Return the [x, y] coordinate for the center point of the cell that contains the specified text.  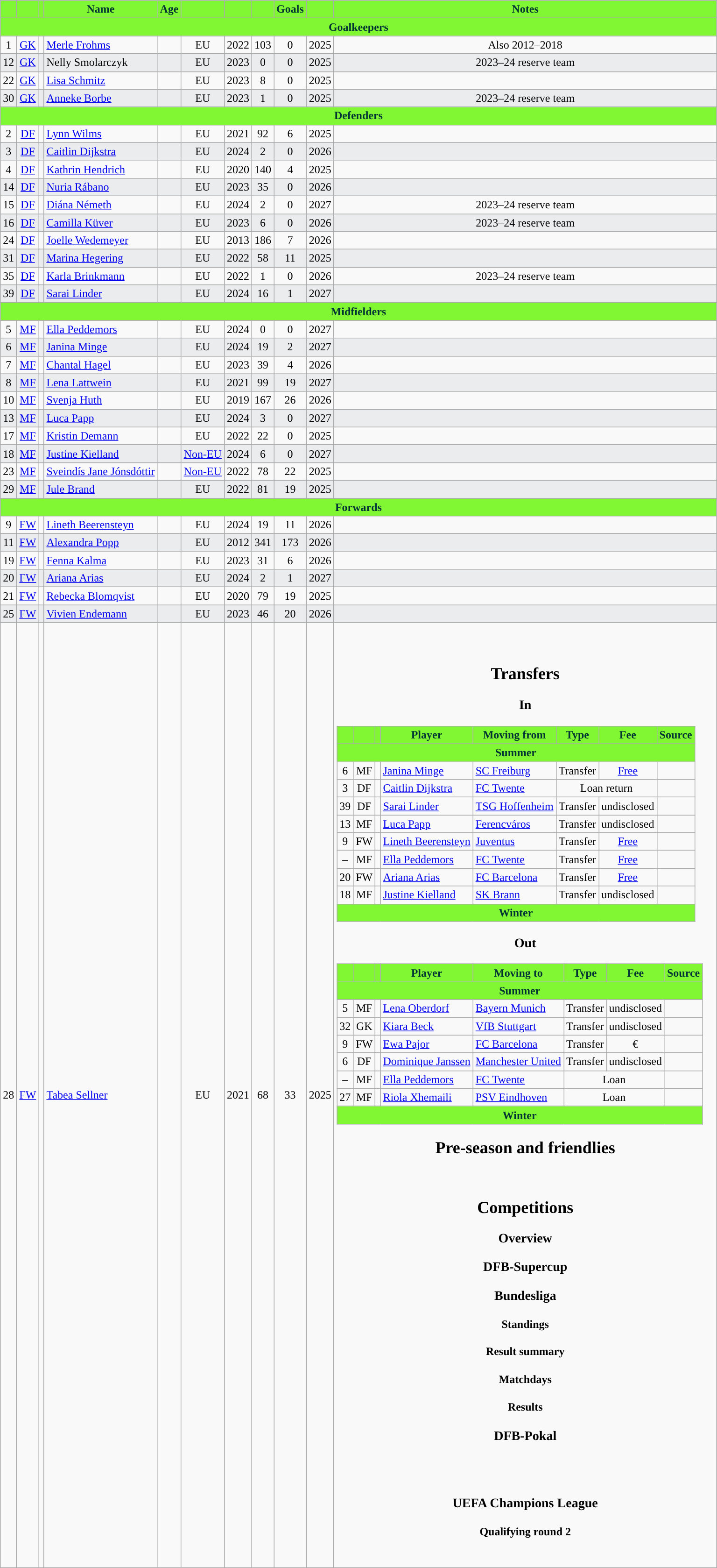
Moving to [518, 973]
Midfielders [358, 312]
25 [8, 614]
Camilla Küver [101, 223]
Sveindís Jane Jónsdóttir [101, 471]
Nelly Smolarczyk [101, 63]
29 [8, 489]
VfB Stuttgart [518, 1026]
Lena Lattwein [101, 383]
28 [8, 1095]
2012 [238, 543]
24 [8, 241]
Chantal Hagel [101, 365]
10 [8, 400]
Goals [290, 9]
Joelle Wedemeyer [101, 241]
186 [263, 241]
Tabea Sellner [101, 1095]
Lena Oberdorf [427, 1008]
81 [263, 489]
Svenja Huth [101, 400]
Notes [525, 9]
140 [263, 169]
Vivien Endemann [101, 614]
167 [263, 400]
Jule Brand [101, 489]
58 [263, 258]
15 [8, 205]
PSV Eindhoven [518, 1097]
Loan return [606, 788]
32 [345, 1026]
30 [8, 98]
Ferencváros [514, 824]
33 [290, 1095]
Diána Németh [101, 205]
Merle Frohms [101, 45]
Age [169, 9]
Juventus [514, 842]
Kristin Demann [101, 436]
26 [290, 400]
103 [263, 45]
341 [263, 543]
Name [101, 9]
Alexandra Popp [101, 543]
Karla Brinkmann [101, 276]
Dominique Janssen [427, 1062]
17 [8, 436]
Marina Hegering [101, 258]
99 [263, 383]
Goalkeepers [358, 27]
Moving from [514, 735]
27 [345, 1097]
Ewa Pajor [427, 1044]
79 [263, 596]
Lynn Wilms [101, 134]
2019 [238, 400]
12 [8, 63]
14 [8, 187]
TSG Hoffenheim [514, 806]
€ [635, 1044]
Kiara Beck [427, 1026]
Bayern Munich [518, 1008]
78 [263, 471]
Forwards [358, 507]
173 [290, 543]
46 [263, 614]
23 [8, 471]
21 [8, 596]
2013 [238, 241]
Lisa Schmitz [101, 80]
92 [263, 134]
Defenders [358, 116]
Also 2012–2018 [525, 45]
Rebecka Blomqvist [101, 596]
Fenna Kalma [101, 561]
Riola Xhemaili [427, 1097]
Nuria Rábano [101, 187]
68 [263, 1095]
SC Freiburg [514, 771]
Manchester United [518, 1062]
Anneke Borbe [101, 98]
Kathrin Hendrich [101, 169]
SK Brann [514, 895]
